Return the (x, y) coordinate for the center point of the cell that contains the specified text.  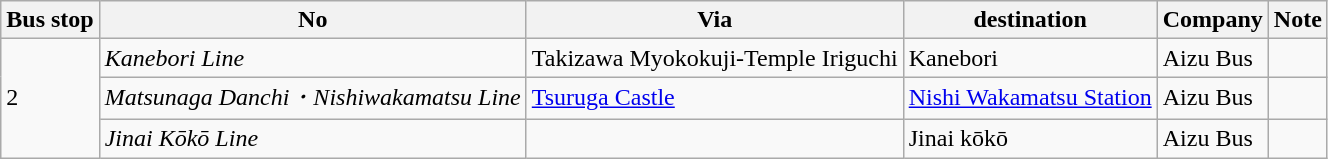
2 (50, 98)
Tsuruga Castle (714, 98)
Matsunaga Danchi・Nishiwakamatsu Line (312, 98)
Via (714, 20)
Kanebori Line (312, 58)
No (312, 20)
Takizawa Myokokuji-Temple Iriguchi (714, 58)
Jinai kōkō (1030, 138)
Jinai Kōkō Line (312, 138)
Nishi Wakamatsu Station (1030, 98)
Note (1298, 20)
Bus stop (50, 20)
Kanebori (1030, 58)
destination (1030, 20)
Company (1212, 20)
